Determine the (x, y) coordinate at the center of the cell enclosing the given text.  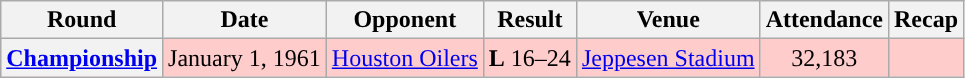
Championship (82, 58)
Result (530, 20)
Attendance (824, 20)
32,183 (824, 58)
Houston Oilers (404, 58)
Recap (926, 20)
January 1, 1961 (245, 58)
Date (245, 20)
L 16–24 (530, 58)
Jeppesen Stadium (668, 58)
Opponent (404, 20)
Venue (668, 20)
Round (82, 20)
